From the cell containing the given text, extract its center point as [X, Y] coordinate. 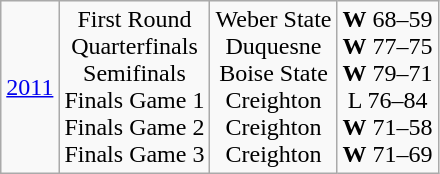
First RoundQuarterfinalsSemifinalsFinals Game 1Finals Game 2Finals Game 3 [134, 88]
2011 [30, 88]
W 68–59W 77–75W 79–71L 76–84W 71–58W 71–69 [388, 88]
Weber StateDuquesneBoise StateCreightonCreightonCreighton [274, 88]
